Find where the given text appears and provide that cell's center as (x, y) coordinate. 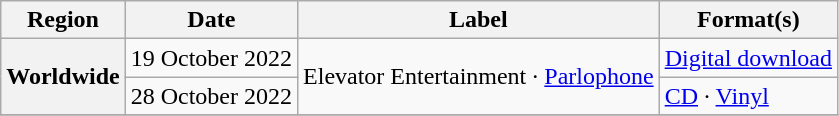
Format(s) (748, 20)
Elevator Entertainment · Parlophone (479, 77)
Date (211, 20)
CD · Vinyl (748, 96)
Label (479, 20)
Digital download (748, 58)
Region (63, 20)
Worldwide (63, 77)
28 October 2022 (211, 96)
19 October 2022 (211, 58)
